Extract the [X, Y] coordinate from the center of the cell holding the provided text.  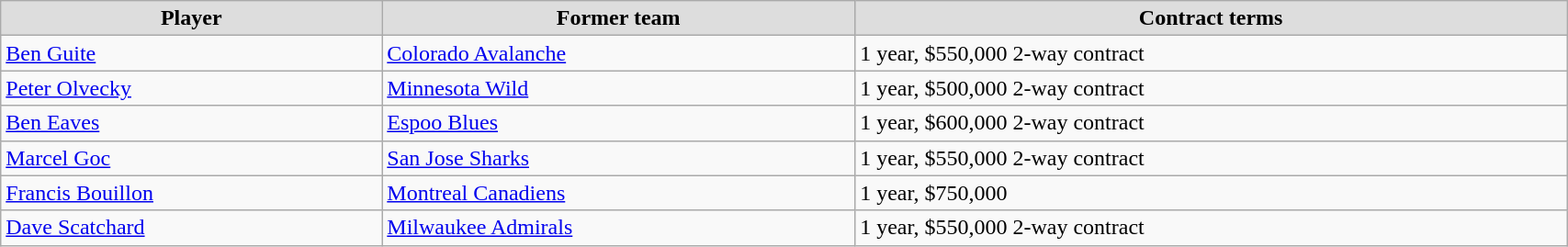
Ben Eaves [191, 123]
Ben Guite [191, 53]
1 year, $500,000 2-way contract [1211, 88]
1 year, $750,000 [1211, 193]
Colorado Avalanche [619, 53]
Player [191, 18]
Montreal Canadiens [619, 193]
1 year, $600,000 2-way contract [1211, 123]
Dave Scatchard [191, 228]
Francis Bouillon [191, 193]
Former team [619, 18]
Contract terms [1211, 18]
Peter Olvecky [191, 88]
Espoo Blues [619, 123]
Milwaukee Admirals [619, 228]
Minnesota Wild [619, 88]
San Jose Sharks [619, 158]
Marcel Goc [191, 158]
